Extract the [X, Y] coordinate from the center of the cell holding the provided text.  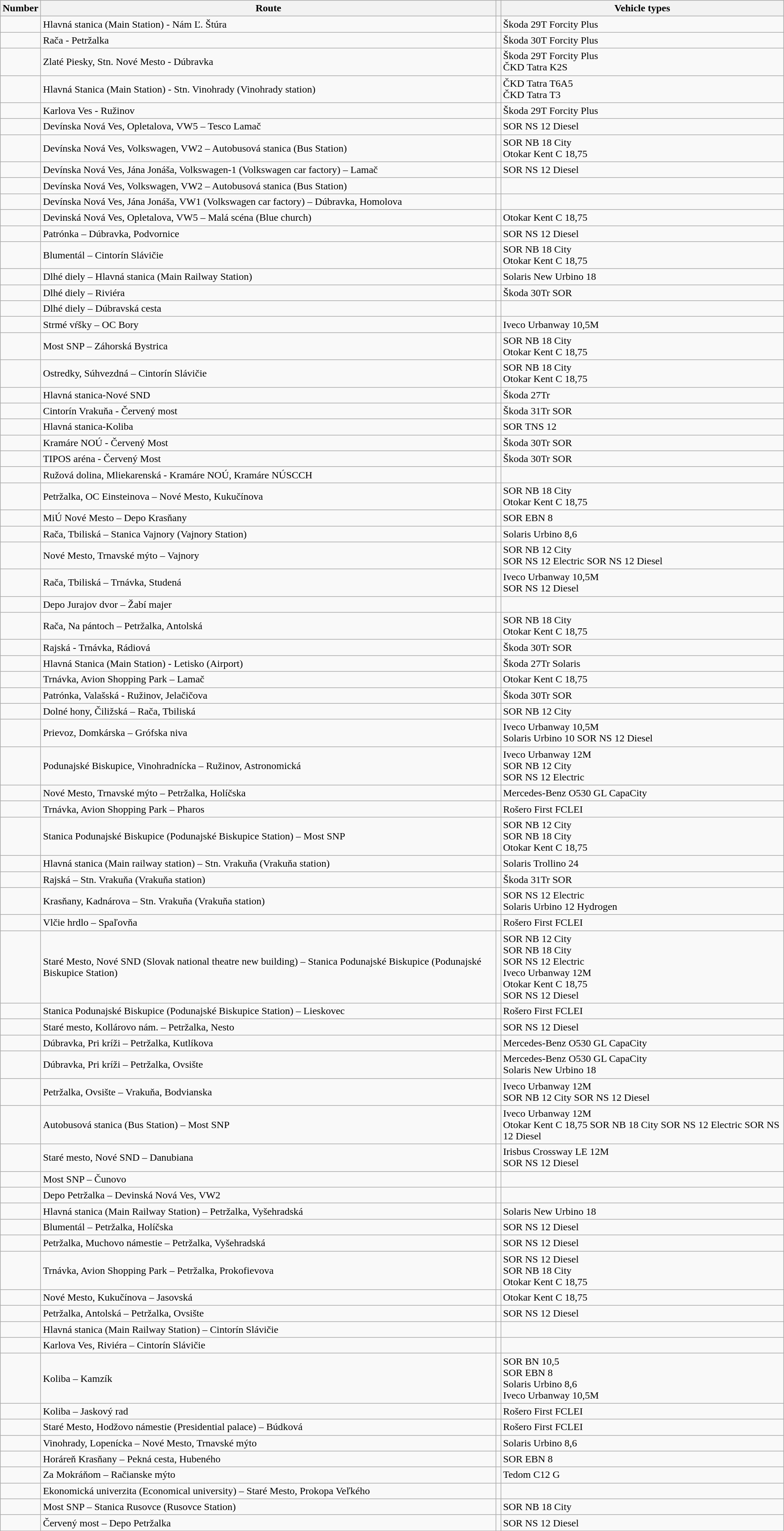
Mercedes-Benz O530 GL CapaCitySolaris New Urbino 18 [642, 1065]
Koliba – Kamzík [268, 1378]
Podunajské Biskupice, Vinohradnícka – Ružinov, Astronomická [268, 766]
Nové Mesto, Kukučínova – Jasovská [268, 1298]
Hlavná stanica (Main Station) - Nám Ľ. Štúra [268, 24]
SOR NB 18 City [642, 1507]
Devínska Nová Ves, Jána Jonáša, Volkswagen-1 (Volkswagen car factory) – Lamač [268, 170]
Hlavná stanica (Main Railway Station) – Cintorín Slávičie [268, 1330]
MiÚ Nové Mesto – Depo Krasňany [268, 518]
Za Mokráňom – Račianske mýto [268, 1475]
Dolné hony, Čiližská – Rača, Tbiliská [268, 711]
Staré Mesto, Nové SND (Slovak national theatre new building) – Stanica Podunajské Biskupice (Podunajské Biskupice Station) [268, 967]
Staré Mesto, Hodžovo námestie (Presidential palace) – Búdková [268, 1427]
Most SNP – Záhorská Bystrica [268, 346]
Škoda 27Tr Solaris [642, 664]
Karlova Ves, Riviéra – Cintorín Slávičie [268, 1345]
Iveco Urbanway 12MSOR NB 12 CitySOR NS 12 Electric [642, 766]
Iveco Urbanway 10,5MSOR NS 12 Diesel [642, 583]
Škoda 30T Forcity Plus [642, 40]
Petržalka, Muchovo námestie – Petržalka, Vyšehradská [268, 1243]
Hlavná Stanica (Main Station) - Letisko (Airport) [268, 664]
Cintorín Vrakuňa - Červený most [268, 411]
SOR NB 12 City [642, 711]
Trnávka, Avion Shopping Park – Lamač [268, 679]
Nové Mesto, Trnavské mýto – Petržalka, Holíčska [268, 793]
Hlavná stanica-Nové SND [268, 395]
Patrónka – Dúbravka, Podvornice [268, 233]
ČKD Tatra T6A5ČKD Tatra T3 [642, 89]
Devinská Nová Ves, Opletalova, VW5 – Malá scéna (Blue church) [268, 217]
Trnávka, Avion Shopping Park – Petržalka, Prokofievova [268, 1270]
Most SNP – Stanica Rusovce (Rusovce Station) [268, 1507]
Zlaté Piesky, Stn. Nové Mesto - Dúbravka [268, 62]
Staré mesto, Kollárovo nám. – Petržalka, Nesto [268, 1027]
Vehicle types [642, 8]
Staré mesto, Nové SND – Danubiana [268, 1158]
Rača, Na pántoch – Petržalka, Antolská [268, 626]
Devínska Nová Ves, Jána Jonáša, VW1 (Volkswagen car factory) – Dúbravka, Homolova [268, 201]
Stanica Podunajské Biskupice (Podunajské Biskupice Station) – Lieskovec [268, 1011]
Route [268, 8]
Dlhé diely – Dúbravská cesta [268, 309]
Most SNP – Čunovo [268, 1179]
Vinohrady, Lopenícka – Nové Mesto, Trnavské mýto [268, 1443]
Depo Jurajov dvor – Žabí majer [268, 604]
SOR NS 12 ElectricSolaris Urbino 12 Hydrogen [642, 901]
Depo Petržalka – Devinská Nová Ves, VW2 [268, 1195]
Blumentál – Cintorín Slávičie [268, 256]
SOR NB 12 CitySOR NB 18 CitySOR NS 12 ElectricIveco Urbanway 12MOtokar Kent C 18,75SOR NS 12 Diesel [642, 967]
Rajská - Trnávka, Rádiová [268, 648]
SOR TNS 12 [642, 427]
Solaris Trollino 24 [642, 863]
Dlhé diely – Riviéra [268, 293]
Petržalka, Ovsište – Vrakuňa, Bodvianska [268, 1092]
Iveco Urbanway 10,5MSolaris Urbino 10 SOR NS 12 Diesel [642, 733]
Iveco Urbanway 12MSOR NB 12 City SOR NS 12 Diesel [642, 1092]
Autobusová stanica (Bus Station) – Most SNP [268, 1125]
SOR NB 12 CitySOR NS 12 Electric SOR NS 12 Diesel [642, 555]
Tedom C12 G [642, 1475]
TIPOS aréna - Červený Most [268, 459]
Petržalka, OC Einsteinova – Nové Mesto, Kukučínova [268, 496]
Hlavná stanica (Main railway station) – Stn. Vrakuňa (Vrakuňa station) [268, 863]
Škoda 29T Forcity PlusČKD Tatra K2S [642, 62]
Number [21, 8]
Nové Mesto, Trnavské mýto – Vajnory [268, 555]
Dlhé diely – Hlavná stanica (Main Railway Station) [268, 277]
Prievoz, Domkárska – Grófska niva [268, 733]
Krasňany, Kadnárova – Stn. Vrakuňa (Vrakuňa station) [268, 901]
Stanica Podunajské Biskupice (Podunajské Biskupice Station) – Most SNP [268, 836]
Vlčie hrdlo – Spaľovňa [268, 923]
Dúbravka, Pri kríži – Petržalka, Kutlíkova [268, 1043]
Irisbus Crossway LE 12MSOR NS 12 Diesel [642, 1158]
Blumentál – Petržalka, Holíčska [268, 1227]
Rača - Petržalka [268, 40]
Koliba – Jaskový rad [268, 1411]
Ružová dolina, Mliekarenská - Kramáre NOÚ, Kramáre NÚSCCH [268, 475]
Červený most – Depo Petržalka [268, 1523]
Iveco Urbanway 12MOtokar Kent C 18,75 SOR NB 18 City SOR NS 12 Electric SOR NS 12 Diesel [642, 1125]
Ostredky, Súhvezdná – Cintorín Slávičie [268, 374]
Karlova Ves - Ružinov [268, 111]
Dúbravka, Pri kríži – Petržalka, Ovsište [268, 1065]
Rača, Tbiliská – Stanica Vajnory (Vajnory Station) [268, 534]
Rača, Tbiliská – Trnávka, Studená [268, 583]
SOR BN 10,5SOR EBN 8Solaris Urbino 8,6Iveco Urbanway 10,5M [642, 1378]
Hlavná stanica-Koliba [268, 427]
SOR NS 12 DieselSOR NB 18 CityOtokar Kent C 18,75 [642, 1270]
Hlavná Stanica (Main Station) - Stn. Vinohrady (Vinohrady station) [268, 89]
Iveco Urbanway 10,5M [642, 325]
Ekonomická univerzita (Economical university) – Staré Mesto, Prokopa Veľkého [268, 1491]
Patrónka, Valašská - Ružinov, Jelačičova [268, 695]
SOR NB 12 CitySOR NB 18 CityOtokar Kent C 18,75 [642, 836]
Trnávka, Avion Shopping Park – Pharos [268, 809]
Horáreň Krasňany – Pekná cesta, Hubeného [268, 1459]
Rajská – Stn. Vrakuňa (Vrakuňa station) [268, 879]
Strmé vŕšky – OC Bory [268, 325]
Kramáre NOÚ - Červený Most [268, 443]
Devínska Nová Ves, Opletalova, VW5 – Tesco Lamač [268, 127]
Škoda 27Tr [642, 395]
Petržalka, Antolská – Petržalka, Ovsište [268, 1314]
Hlavná stanica (Main Railway Station) – Petržalka, Vyšehradská [268, 1211]
